Locate the cell with the specified text and output its (X, Y) center coordinate. 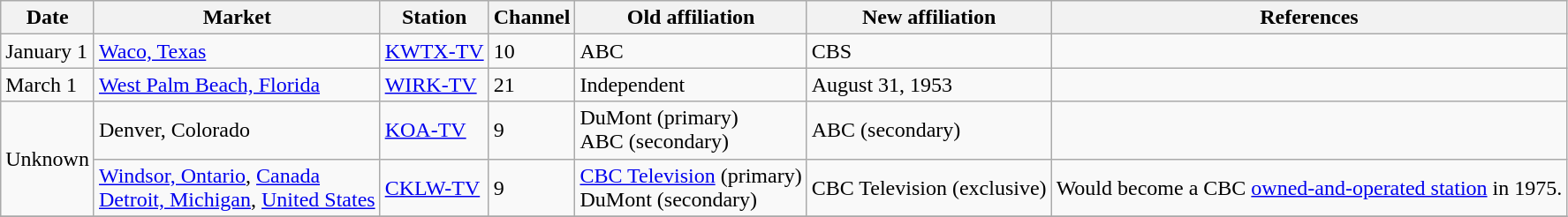
21 (532, 85)
West Palm Beach, Florida (237, 85)
Unknown (48, 159)
New affiliation (929, 18)
WIRK-TV (435, 85)
January 1 (48, 51)
CKLW-TV (435, 187)
Old affiliation (691, 18)
Would become a CBC owned-and-operated station in 1975. (1309, 187)
Station (435, 18)
CBS (929, 51)
Date (48, 18)
Channel (532, 18)
Windsor, Ontario, Canada Detroit, Michigan, United States (237, 187)
Market (237, 18)
CBC Television (primary) DuMont (secondary) (691, 187)
10 (532, 51)
ABC (secondary) (929, 131)
March 1 (48, 85)
KOA-TV (435, 131)
Waco, Texas (237, 51)
CBC Television (exclusive) (929, 187)
KWTX-TV (435, 51)
August 31, 1953 (929, 85)
Independent (691, 85)
DuMont (primary) ABC (secondary) (691, 131)
Denver, Colorado (237, 131)
ABC (691, 51)
References (1309, 18)
